Determine the [x, y] coordinate at the center of the cell enclosing the given text.  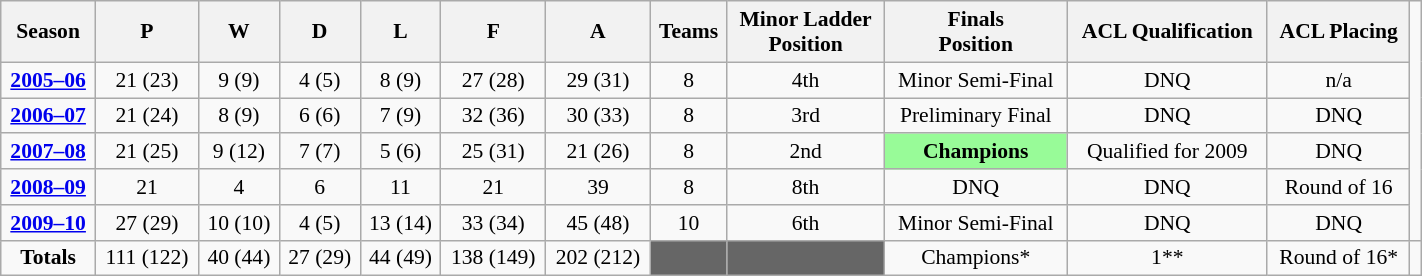
27 (28) [494, 80]
Champions* [976, 258]
30 (33) [598, 116]
6 [320, 187]
Totals [48, 258]
P [148, 32]
2006–07 [48, 116]
10 [688, 223]
Preliminary Final [976, 116]
2008–09 [48, 187]
3rd [806, 116]
10 (10) [238, 223]
n/a [1338, 80]
9 (9) [238, 80]
Champions [976, 152]
F [494, 32]
L [400, 32]
ACL Qualification [1167, 32]
4 [238, 187]
21 (24) [148, 116]
A [598, 32]
Minor LadderPosition [806, 32]
8th [806, 187]
11 [400, 187]
Round of 16 [1338, 187]
ACL Placing [1338, 32]
25 (31) [494, 152]
7 (9) [400, 116]
32 (36) [494, 116]
21 (23) [148, 80]
13 (14) [400, 223]
29 (31) [598, 80]
Round of 16* [1338, 258]
40 (44) [238, 258]
Season [48, 32]
6 (6) [320, 116]
45 (48) [598, 223]
2005–06 [48, 80]
9 (12) [238, 152]
21 (26) [598, 152]
33 (34) [494, 223]
5 (6) [400, 152]
39 [598, 187]
Teams [688, 32]
202 (212) [598, 258]
W [238, 32]
2009–10 [48, 223]
44 (49) [400, 258]
4th [806, 80]
6th [806, 223]
D [320, 32]
2007–08 [48, 152]
138 (149) [494, 258]
1** [1167, 258]
2nd [806, 152]
111 (122) [148, 258]
Qualified for 2009 [1167, 152]
21 (25) [148, 152]
FinalsPosition [976, 32]
7 (7) [320, 152]
